Determine the [x, y] coordinate at the center of the cell enclosing the given text.  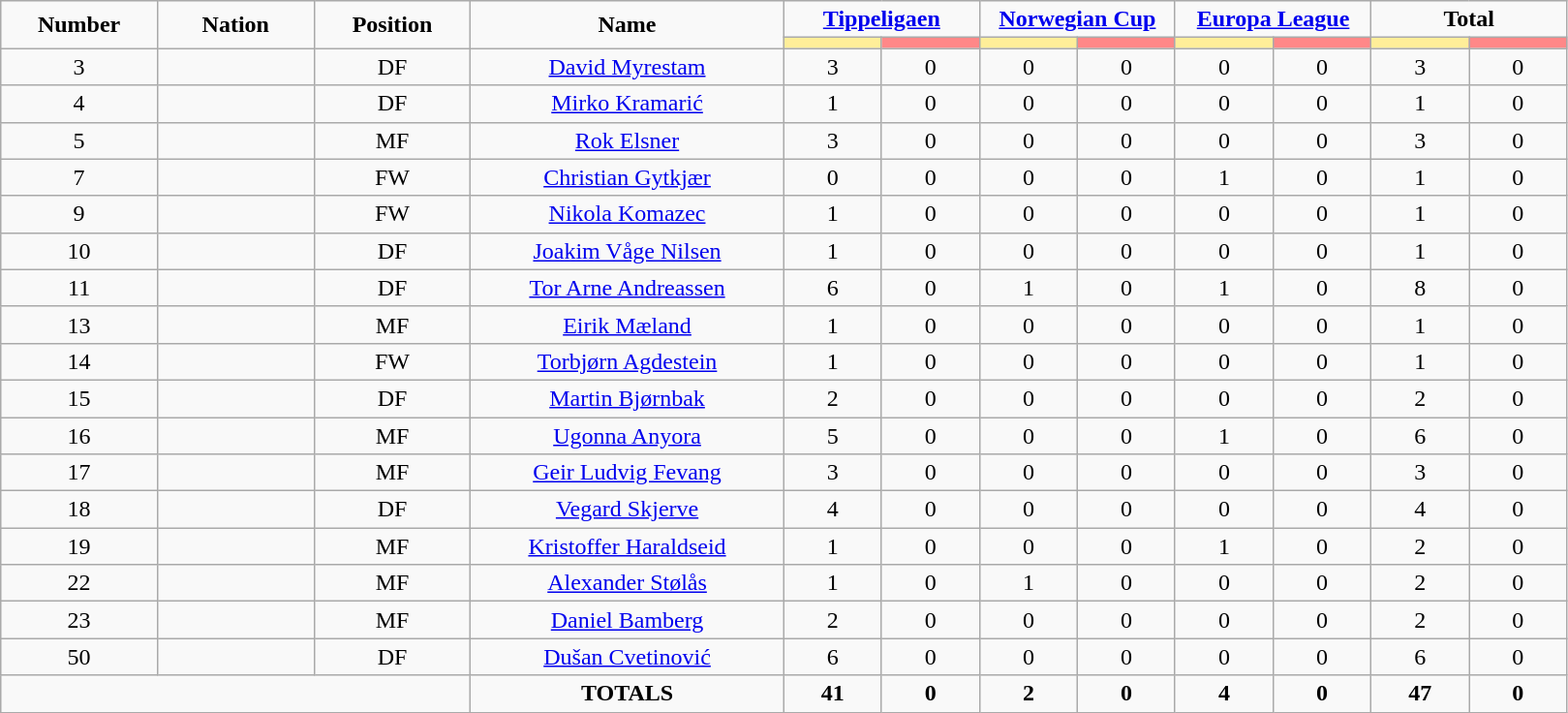
11 [79, 288]
Martin Bjørnbak [628, 398]
17 [79, 473]
15 [79, 398]
Ugonna Anyora [628, 435]
50 [79, 657]
Name [628, 25]
Christian Gytkjær [628, 177]
Eirik Mæland [628, 325]
7 [79, 177]
23 [79, 620]
Kristoffer Haraldseid [628, 546]
Number [79, 25]
Norwegian Cup [1077, 19]
Total [1469, 19]
41 [833, 694]
47 [1420, 694]
10 [79, 251]
Alexander Stølås [628, 583]
Geir Ludvig Fevang [628, 473]
Nikola Komazec [628, 214]
16 [79, 435]
Tor Arne Andreassen [628, 288]
Europa League [1273, 19]
19 [79, 546]
Dušan Cvetinović [628, 657]
Joakim Våge Nilsen [628, 251]
14 [79, 361]
18 [79, 510]
Mirko Kramarić [628, 104]
Torbjørn Agdestein [628, 361]
13 [79, 325]
8 [1420, 288]
Nation [235, 25]
David Myrestam [628, 67]
Daniel Bamberg [628, 620]
Tippeligaen [881, 19]
TOTALS [628, 694]
9 [79, 214]
Position [392, 25]
Rok Elsner [628, 140]
Vegard Skjerve [628, 510]
22 [79, 583]
